Output the (X, Y) coordinate of the center of the cell containing the given text.  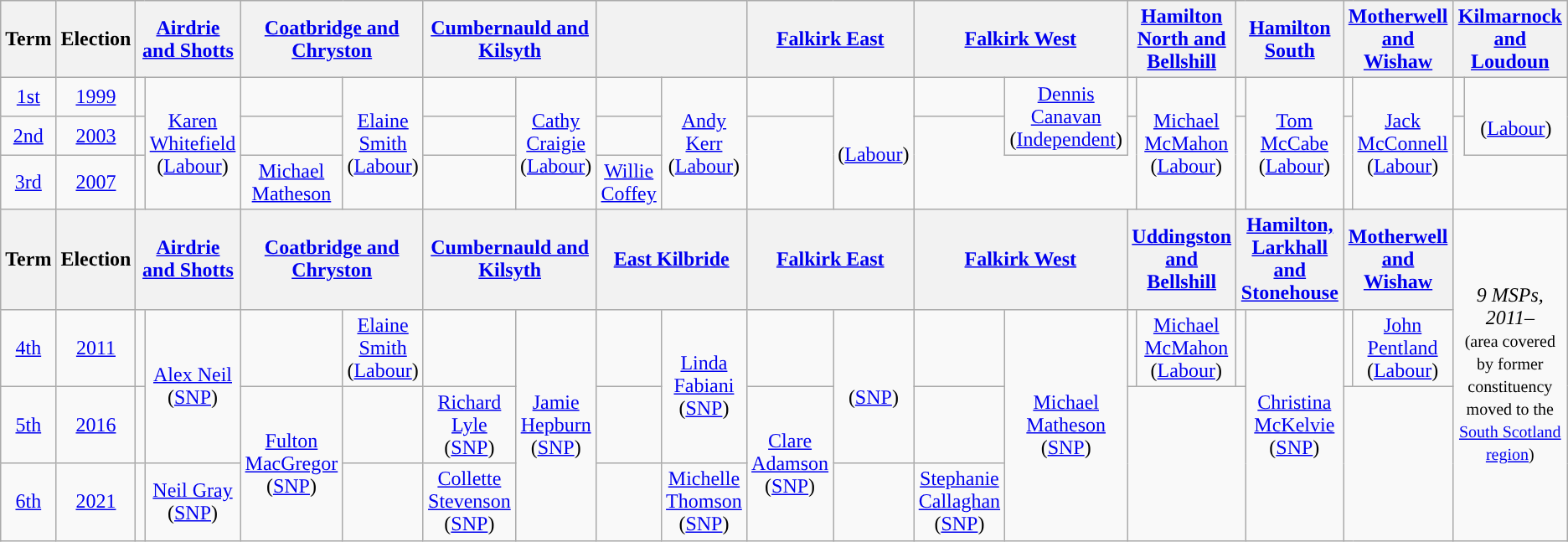
Willie Coffey (628, 183)
Christina McKelvie(SNP) (1295, 425)
2016 (95, 425)
2011 (95, 348)
Uddingston and Bellshill (1182, 260)
1st (28, 97)
Jack McConnell(Labour) (1402, 144)
9 MSPs, 2011– (area covered by former constituency moved to the South Scotland region) (1509, 375)
2007 (95, 183)
Clare Adamson(SNP) (789, 463)
Alex Neil(SNP) (193, 386)
6th (28, 502)
2nd (28, 136)
Jamie Hepburn(SNP) (556, 425)
Hamilton, Larkhall and Stonehouse (1290, 260)
Richard Lyle (SNP) (469, 425)
5th (28, 425)
John Pentland(Labour) (1402, 348)
Michael McMahon(Labour) (1186, 144)
2021 (95, 502)
(SNP) (874, 386)
Michael Matheson(SNP) (1066, 425)
Hamilton South (1290, 39)
Dennis Canavan(Independent) (1066, 116)
4th (28, 348)
Michael McMahon (Labour) (1186, 348)
East Kilbride (672, 260)
Tom McCabe (Labour) (1295, 144)
Hamilton North and Bellshill (1182, 39)
Linda Fabiani(SNP) (704, 386)
2003 (95, 136)
Fulton MacGregor(SNP) (291, 463)
Collette Stevenson (SNP) (469, 502)
3rd (28, 183)
Neil Gray (SNP) (193, 502)
Kilmarnock and Loudoun (1509, 39)
Stephanie Callaghan (SNP) (960, 502)
Cathy Craigie(Labour) (556, 144)
Andy Kerr(Labour) (704, 144)
Michael Matheson (291, 183)
Michelle Thomson (SNP) (704, 502)
1999 (95, 97)
Karen Whitefield(Labour) (193, 144)
